Pinpoint the cell where the given text exists, returning its [x, y] midpoint coordinate. 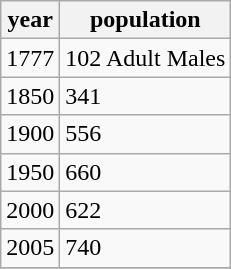
2000 [30, 210]
1950 [30, 172]
660 [146, 172]
2005 [30, 248]
341 [146, 96]
1777 [30, 58]
1850 [30, 96]
year [30, 20]
1900 [30, 134]
population [146, 20]
102 Adult Males [146, 58]
740 [146, 248]
622 [146, 210]
556 [146, 134]
